From the cell containing the given text, extract its center point as [X, Y] coordinate. 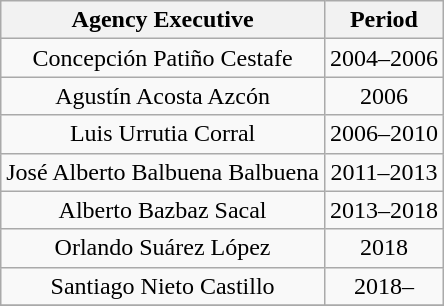
Santiago Nieto Castillo [163, 286]
Luis Urrutia Corral [163, 134]
Agustín Acosta Azcón [163, 96]
2006–2010 [384, 134]
2006 [384, 96]
2011–2013 [384, 172]
Period [384, 20]
Orlando Suárez López [163, 248]
2018– [384, 286]
Agency Executive [163, 20]
Alberto Bazbaz Sacal [163, 210]
Concepción Patiño Cestafe [163, 58]
2018 [384, 248]
José Alberto Balbuena Balbuena [163, 172]
2013–2018 [384, 210]
2004–2006 [384, 58]
